Pinpoint the cell where the given text exists, returning its (X, Y) midpoint coordinate. 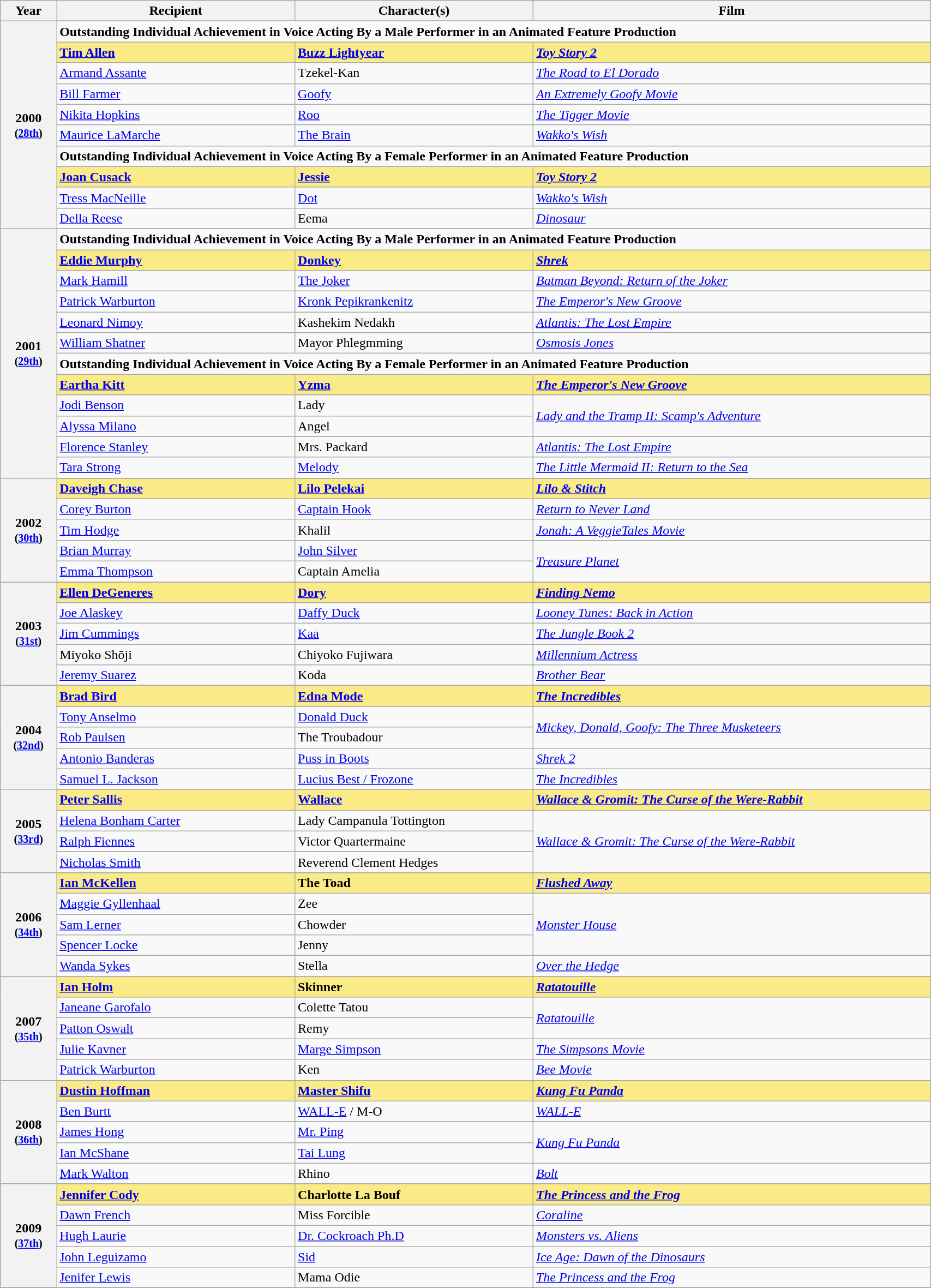
Reverend Clement Hedges (415, 862)
Eema (415, 218)
2008 (36th) (28, 1132)
Marge Simpson (415, 1049)
Nicholas Smith (176, 862)
The Brain (415, 135)
Mr. Ping (415, 1132)
Lilo Pelekai (415, 488)
Brother Bear (731, 675)
Ralph Fiennes (176, 841)
2004 (32nd) (28, 738)
Corey Burton (176, 509)
Ian McShane (176, 1153)
Victor Quartermaine (415, 841)
Monster House (731, 924)
Dinosaur (731, 218)
Remy (415, 1028)
Goofy (415, 94)
Emma Thompson (176, 571)
Ice Age: Dawn of the Dinosaurs (731, 1256)
Finding Nemo (731, 592)
Looney Tunes: Back in Action (731, 613)
Mrs. Packard (415, 447)
Lady and the Tramp II: Scamp's Adventure (731, 416)
Jessie (415, 177)
Rhino (415, 1173)
Joan Cusack (176, 177)
Chowder (415, 925)
WALL-E / M-O (415, 1111)
2005 (33rd) (28, 831)
Miss Forcible (415, 1215)
Kronk Pepikrankenitz (415, 302)
Ian Holm (176, 987)
Year (28, 11)
The Road to El Dorado (731, 73)
Florence Stanley (176, 447)
Captain Hook (415, 509)
Osmosis Jones (731, 343)
Eddie Murphy (176, 260)
Daffy Duck (415, 613)
Puss in Boots (415, 758)
Eartha Kitt (176, 385)
Mayor Phlegmming (415, 343)
Chiyoko Fujiwara (415, 655)
Lucius Best / Frozone (415, 779)
Coraline (731, 1215)
Janeane Garofalo (176, 1008)
Julie Kavner (176, 1049)
2001 (29th) (28, 354)
Wallace (415, 800)
James Hong (176, 1132)
Jim Cummings (176, 634)
Brad Bird (176, 696)
Rob Paulsen (176, 738)
2006 (34th) (28, 924)
Edna Mode (415, 696)
Ken (415, 1070)
Leonard Nimoy (176, 322)
Buzz Lightyear (415, 52)
Roo (415, 115)
Antonio Banderas (176, 758)
Bolt (731, 1173)
Koda (415, 675)
Angel (415, 426)
Khalil (415, 530)
Over the Hedge (731, 966)
Kaa (415, 634)
Spencer Locke (176, 945)
2003 (31st) (28, 633)
An Extremely Goofy Movie (731, 94)
Return to Never Land (731, 509)
Jodi Benson (176, 405)
Della Reese (176, 218)
Zee (415, 903)
Ian McKellen (176, 883)
Jenny (415, 945)
Batman Beyond: Return of the Joker (731, 281)
Charlotte La Bouf (415, 1194)
The Joker (415, 281)
Ben Burtt (176, 1111)
John Leguizamo (176, 1256)
Film (731, 11)
Shrek (731, 260)
Tress MacNeille (176, 197)
Miyoko Shōji (176, 655)
Patton Oswalt (176, 1028)
The Toad (415, 883)
Ellen DeGeneres (176, 592)
The Tigger Movie (731, 115)
Melody (415, 468)
William Shatner (176, 343)
Character(s) (415, 11)
Jonah: A VeggieTales Movie (731, 530)
2009 (37th) (28, 1236)
Bill Farmer (176, 94)
Skinner (415, 987)
Tim Hodge (176, 530)
The Little Mermaid II: Return to the Sea (731, 468)
WALL-E (731, 1111)
John Silver (415, 550)
Colette Tatou (415, 1008)
Mark Hamill (176, 281)
The Jungle Book 2 (731, 634)
Wanda Sykes (176, 966)
Jenifer Lewis (176, 1278)
Dustin Hoffman (176, 1091)
Recipient (176, 11)
Dr. Cockroach Ph.D (415, 1236)
Jeremy Suarez (176, 675)
Tara Strong (176, 468)
Lady (415, 405)
Yzma (415, 385)
Kashekim Nedakh (415, 322)
2007 (35th) (28, 1028)
Lilo & Stitch (731, 488)
Stella (415, 966)
2002 (30th) (28, 530)
Tim Allen (176, 52)
Bee Movie (731, 1070)
Captain Amelia (415, 571)
Brian Murray (176, 550)
Peter Sallis (176, 800)
Armand Assante (176, 73)
Helena Bonham Carter (176, 820)
Tzekel-Kan (415, 73)
Mickey, Donald, Goofy: The Three Musketeers (731, 727)
Hugh Laurie (176, 1236)
Lady Campanula Tottington (415, 820)
Dory (415, 592)
Mama Odie (415, 1278)
Dot (415, 197)
Nikita Hopkins (176, 115)
Sam Lerner (176, 925)
The Simpsons Movie (731, 1049)
Donkey (415, 260)
Maurice LaMarche (176, 135)
Jennifer Cody (176, 1194)
Tai Lung (415, 1153)
Tony Anselmo (176, 717)
Treasure Planet (731, 561)
The Troubadour (415, 738)
Donald Duck (415, 717)
Millennium Actress (731, 655)
Daveigh Chase (176, 488)
Shrek 2 (731, 758)
Monsters vs. Aliens (731, 1236)
Samuel L. Jackson (176, 779)
Dawn French (176, 1215)
Mark Walton (176, 1173)
Master Shifu (415, 1091)
Sid (415, 1256)
Joe Alaskey (176, 613)
Flushed Away (731, 883)
Alyssa Milano (176, 426)
Maggie Gyllenhaal (176, 903)
2000 (28th) (28, 125)
